Determine the [X, Y] coordinate at the center of the cell enclosing the given text.  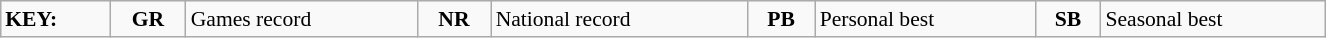
National record [620, 19]
SB [1068, 19]
NR [454, 19]
PB [782, 19]
Personal best [926, 19]
Games record [302, 19]
KEY: [55, 19]
Seasonal best [1212, 19]
GR [148, 19]
